Provide the [X, Y] coordinate of the cell's center where the given text is located.  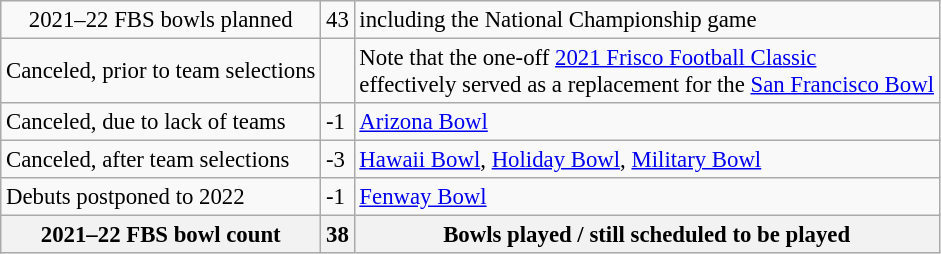
38 [338, 235]
Canceled, after team selections [161, 160]
Note that the one-off 2021 Frisco Football Classiceffectively served as a replacement for the San Francisco Bowl [646, 72]
2021–22 FBS bowl count [161, 235]
including the National Championship game [646, 20]
Canceled, prior to team selections [161, 72]
Fenway Bowl [646, 197]
2021–22 FBS bowls planned [161, 20]
Hawaii Bowl, Holiday Bowl, Military Bowl [646, 160]
43 [338, 20]
Arizona Bowl [646, 122]
-3 [338, 160]
Bowls played / still scheduled to be played [646, 235]
Debuts postponed to 2022 [161, 197]
Canceled, due to lack of teams [161, 122]
